Pinpoint the cell where the given text exists, returning its (x, y) midpoint coordinate. 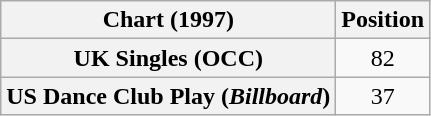
US Dance Club Play (Billboard) (168, 96)
37 (383, 96)
UK Singles (OCC) (168, 58)
82 (383, 58)
Position (383, 20)
Chart (1997) (168, 20)
